Search for the cell housing the specified text and yield its [x, y] center coordinate. 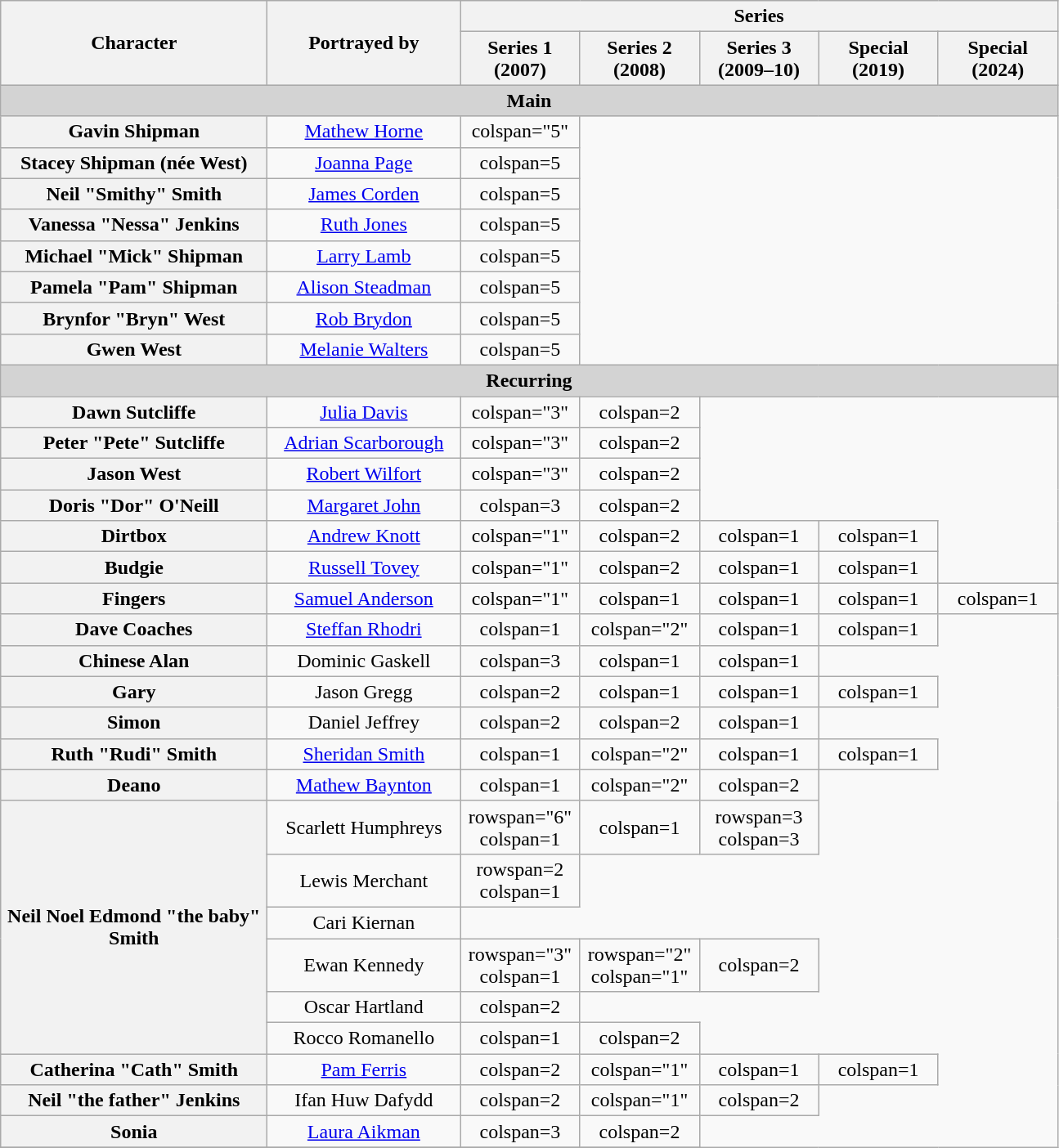
Ifan Huw Dafydd [364, 1101]
Vanessa "Nessa" Jenkins [134, 225]
Ewan Kennedy [364, 965]
Adrian Scarborough [364, 443]
rowspan="3" colspan=1 [520, 965]
Gwen West [134, 349]
Oscar Hartland [364, 1007]
Neil "Smithy" Smith [134, 194]
Stacey Shipman (née West) [134, 163]
rowspan="2" colspan="1" [639, 965]
Catherina "Cath" Smith [134, 1070]
Peter "Pete" Sutcliffe [134, 443]
Chinese Alan [134, 661]
Series 2(2008) [639, 59]
Pam Ferris [364, 1070]
Neil Noel Edmond "the baby" Smith [134, 927]
Steffan Rhodri [364, 630]
Main [529, 101]
Doris "Dor" O'Neill [134, 505]
Melanie Walters [364, 349]
Simon [134, 723]
Alison Steadman [364, 287]
Jason West [134, 474]
Margaret John [364, 505]
Rob Brydon [364, 318]
Mathew Horne [364, 132]
rowspan=2 colspan=1 [520, 880]
Dominic Gaskell [364, 661]
Brynfor "Bryn" West [134, 318]
rowspan=3 colspan=3 [759, 827]
Special(2019) [878, 59]
Cari Kiernan [364, 922]
Jason Gregg [364, 692]
Sonia [134, 1132]
Neil "the father" Jenkins [134, 1101]
Larry Lamb [364, 256]
Series 1(2007) [520, 59]
rowspan="6" colspan=1 [520, 827]
Lewis Merchant [364, 880]
Fingers [134, 599]
Portrayed by [364, 43]
colspan="5" [520, 132]
Robert Wilfort [364, 474]
Michael "Mick" Shipman [134, 256]
Ruth "Rudi" Smith [134, 754]
Pamela "Pam" Shipman [134, 287]
Dave Coaches [134, 630]
Sheridan Smith [364, 754]
Mathew Baynton [364, 785]
Rocco Romanello [364, 1038]
Gavin Shipman [134, 132]
Joanna Page [364, 163]
Russell Tovey [364, 567]
Special(2024) [998, 59]
Character [134, 43]
James Corden [364, 194]
Dirtbox [134, 536]
Scarlett Humphreys [364, 827]
Ruth Jones [364, 225]
Samuel Anderson [364, 599]
Deano [134, 785]
Daniel Jeffrey [364, 723]
Laura Aikman [364, 1132]
Recurring [529, 380]
Dawn Sutcliffe [134, 411]
Series 3(2009–10) [759, 59]
Series [759, 16]
Julia Davis [364, 411]
Andrew Knott [364, 536]
Budgie [134, 567]
Gary [134, 692]
